Detect which cell encompasses the target text, then output its [X, Y] center coordinate. 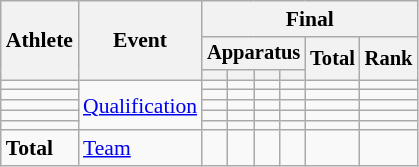
Athlete [40, 40]
Event [140, 40]
Apparatus [254, 54]
Rank [389, 58]
Team [140, 149]
Qualification [140, 106]
Final [310, 19]
